Locate the cell with the specified text and output its [x, y] center coordinate. 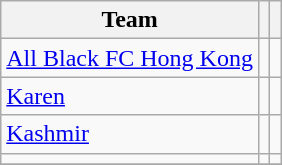
Kashmir [130, 134]
Karen [130, 96]
All Black FC Hong Kong [130, 58]
Team [130, 20]
